From the cell containing the given text, extract its center point as (x, y) coordinate. 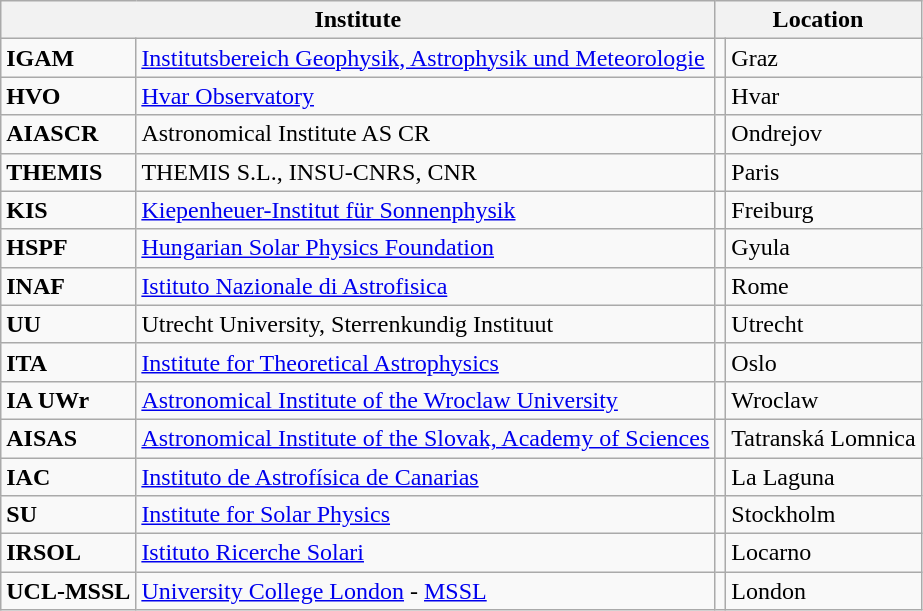
INAF (68, 286)
Utrecht University, Sterrenkundig Instituut (426, 324)
AIASCR (68, 134)
ITA (68, 362)
IGAM (68, 58)
Hvar Observatory (426, 96)
IA UWr (68, 400)
KIS (68, 210)
Location (818, 20)
HVO (68, 96)
Ondrejov (824, 134)
Stockholm (824, 515)
Wroclaw (824, 400)
Rome (824, 286)
THEMIS S.L., INSU-CNRS, CNR (426, 172)
Astronomical Institute AS CR (426, 134)
Locarno (824, 553)
Institutsbereich Geophysik, Astrophysik und Meteorologie (426, 58)
THEMIS (68, 172)
AISAS (68, 438)
Istituto Nazionale di Astrofisica (426, 286)
Freiburg (824, 210)
Astronomical Institute of the Slovak, Academy of Sciences (426, 438)
Tatranská Lomnica (824, 438)
Instituto de Astrofísica de Canarias (426, 477)
Kiepenheuer-Institut für Sonnenphysik (426, 210)
Institute for Theoretical Astrophysics (426, 362)
Gyula (824, 248)
University College London - MSSL (426, 591)
Oslo (824, 362)
Hungarian Solar Physics Foundation (426, 248)
Hvar (824, 96)
HSPF (68, 248)
La Laguna (824, 477)
UU (68, 324)
Astronomical Institute of the Wroclaw University (426, 400)
IRSOL (68, 553)
Utrecht (824, 324)
SU (68, 515)
UCL-MSSL (68, 591)
Institute (358, 20)
Graz (824, 58)
London (824, 591)
Istituto Ricerche Solari (426, 553)
Paris (824, 172)
Institute for Solar Physics (426, 515)
IAC (68, 477)
